Pinpoint the cell where the given text exists, returning its [x, y] midpoint coordinate. 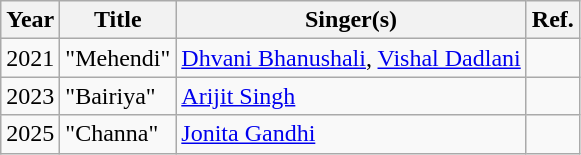
2023 [30, 96]
Arijit Singh [351, 96]
Dhvani Bhanushali, Vishal Dadlani [351, 58]
"Bairiya" [118, 96]
Jonita Gandhi [351, 134]
Singer(s) [351, 20]
2021 [30, 58]
Year [30, 20]
"Mehendi" [118, 58]
"Channa" [118, 134]
Ref. [552, 20]
Title [118, 20]
2025 [30, 134]
